Capture the cell that displays the provided text and extract its (X, Y) central coordinate. 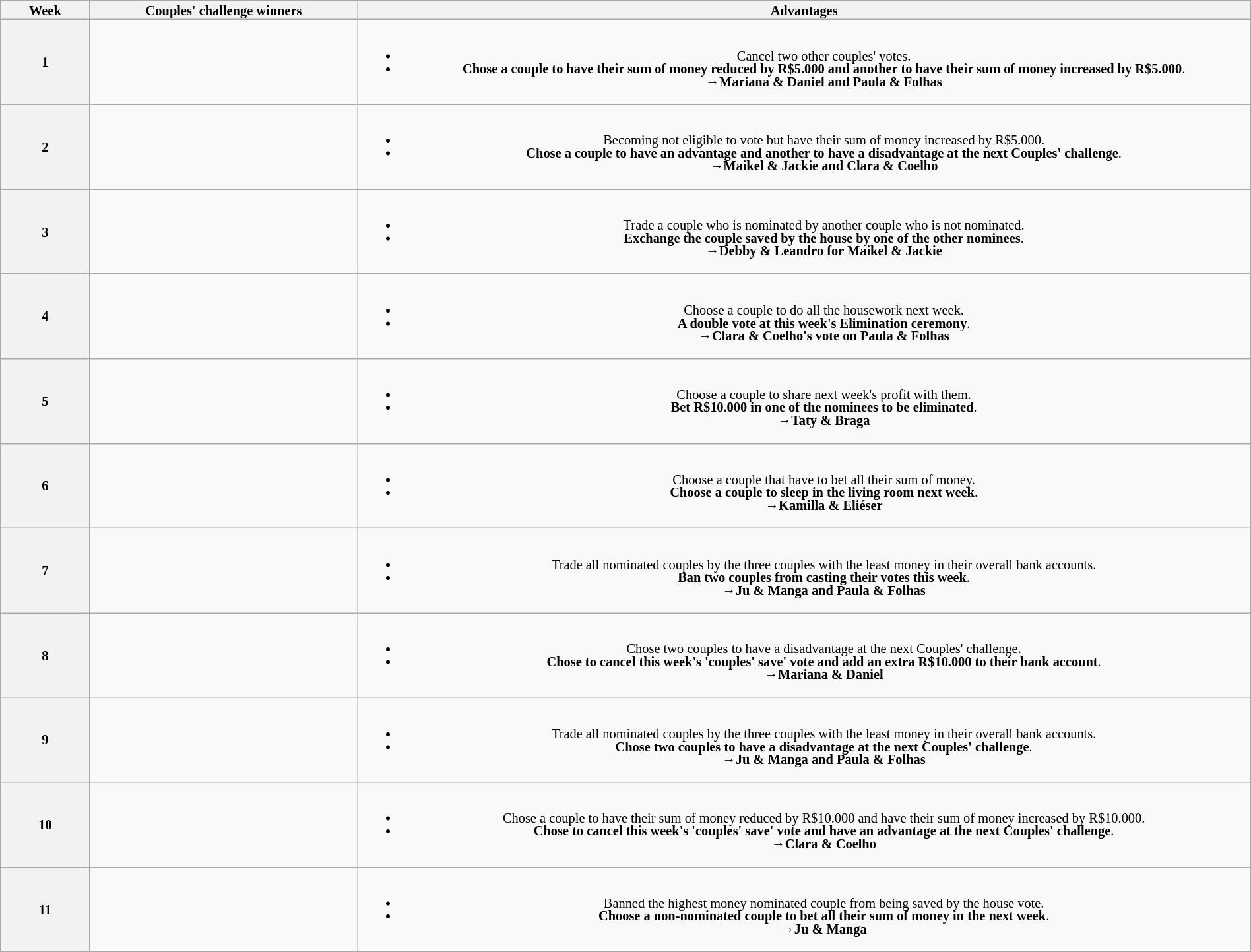
Advantages (804, 9)
10 (45, 824)
1 (45, 62)
9 (45, 740)
3 (45, 231)
Couples' challenge winners (224, 9)
Choose a couple that have to bet all their sum of money. Choose a couple to sleep in the living room next week.→Kamilla & Eliéser (804, 486)
2 (45, 146)
Choose a couple to do all the housework next week. A double vote at this week's Elimination ceremony.→Clara & Coelho's vote on Paula & Folhas (804, 316)
8 (45, 655)
7 (45, 570)
5 (45, 400)
6 (45, 486)
11 (45, 909)
Choose a couple to share next week's profit with them. Bet R$10.000 in one of the nominees to be eliminated.→Taty & Braga (804, 400)
4 (45, 316)
Week (45, 9)
